Pinpoint the cell where the given text exists, returning its [X, Y] midpoint coordinate. 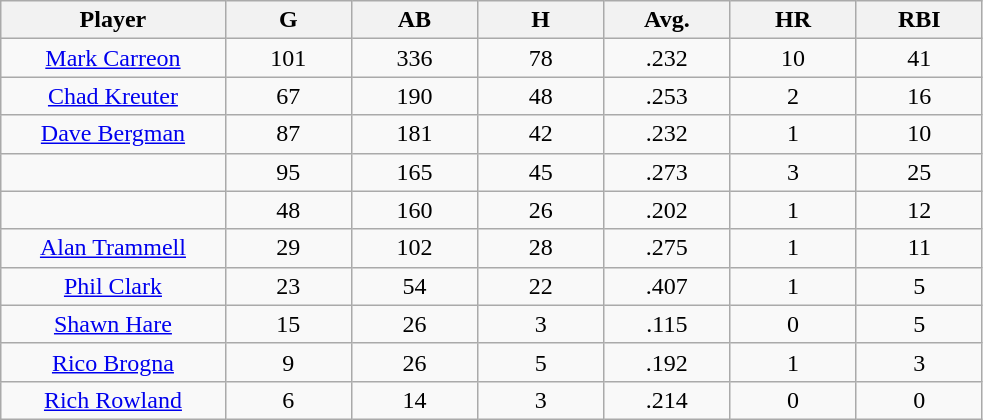
6 [288, 400]
165 [414, 172]
87 [288, 134]
.115 [667, 324]
16 [919, 96]
160 [414, 210]
Player [113, 20]
101 [288, 58]
22 [541, 286]
23 [288, 286]
336 [414, 58]
Rich Rowland [113, 400]
H [541, 20]
41 [919, 58]
.253 [667, 96]
45 [541, 172]
Mark Carreon [113, 58]
.407 [667, 286]
67 [288, 96]
28 [541, 248]
Rico Brogna [113, 362]
Chad Kreuter [113, 96]
25 [919, 172]
.275 [667, 248]
.214 [667, 400]
G [288, 20]
95 [288, 172]
Alan Trammell [113, 248]
Dave Bergman [113, 134]
29 [288, 248]
RBI [919, 20]
181 [414, 134]
15 [288, 324]
.202 [667, 210]
9 [288, 362]
12 [919, 210]
190 [414, 96]
.273 [667, 172]
54 [414, 286]
AB [414, 20]
HR [793, 20]
42 [541, 134]
102 [414, 248]
Avg. [667, 20]
Shawn Hare [113, 324]
Phil Clark [113, 286]
.192 [667, 362]
2 [793, 96]
11 [919, 248]
78 [541, 58]
14 [414, 400]
